Provide the (X, Y) coordinate of the cell's center where the given text is located.  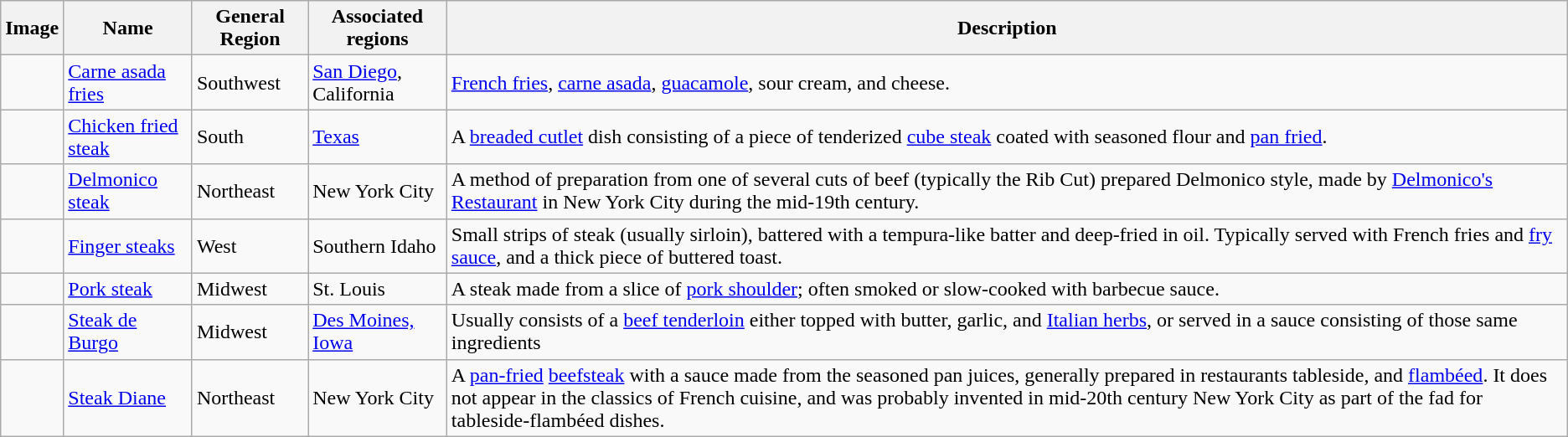
Steak Diane (128, 398)
Southern Idaho (378, 246)
Pork steak (128, 289)
A steak made from a slice of pork shoulder; often smoked or slow-cooked with barbecue sauce. (1007, 289)
A breaded cutlet dish consisting of a piece of tenderized cube steak coated with seasoned flour and pan fried. (1007, 137)
Description (1007, 28)
General Region (250, 28)
Usually consists of a beef tenderloin either topped with butter, garlic, and Italian herbs, or served in a sauce consisting of those same ingredients (1007, 332)
Image (32, 28)
St. Louis (378, 289)
Chicken fried steak (128, 137)
West (250, 246)
San Diego, California (378, 82)
French fries, carne asada, guacamole, sour cream, and cheese. (1007, 82)
Texas (378, 137)
Steak de Burgo (128, 332)
Carne asada fries (128, 82)
Finger steaks (128, 246)
Associated regions (378, 28)
Name (128, 28)
Southwest (250, 82)
Des Moines, Iowa (378, 332)
Delmonico steak (128, 191)
South (250, 137)
